Determine the (x, y) coordinate at the center of the cell enclosing the given text.  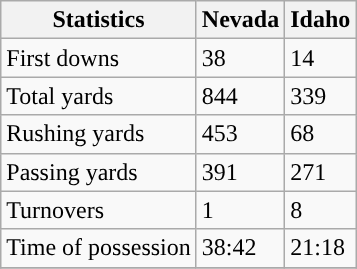
8 (320, 210)
Passing yards (99, 172)
First downs (99, 58)
21:18 (320, 248)
844 (240, 96)
271 (320, 172)
Statistics (99, 20)
339 (320, 96)
68 (320, 134)
Nevada (240, 20)
1 (240, 210)
38 (240, 58)
Turnovers (99, 210)
Idaho (320, 20)
Time of possession (99, 248)
453 (240, 134)
Total yards (99, 96)
391 (240, 172)
Rushing yards (99, 134)
38:42 (240, 248)
14 (320, 58)
